Scan for the cell matching the given text and deliver its (X, Y) coordinate at center. 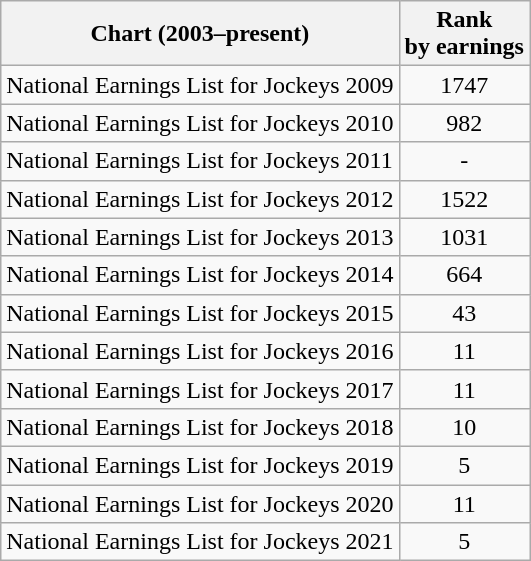
982 (464, 123)
National Earnings List for Jockeys 2009 (200, 85)
National Earnings List for Jockeys 2021 (200, 542)
National Earnings List for Jockeys 2019 (200, 465)
National Earnings List for Jockeys 2014 (200, 275)
Rankby earnings (464, 34)
10 (464, 427)
Chart (2003–present) (200, 34)
National Earnings List for Jockeys 2012 (200, 199)
National Earnings List for Jockeys 2010 (200, 123)
664 (464, 275)
National Earnings List for Jockeys 2017 (200, 389)
National Earnings List for Jockeys 2013 (200, 237)
National Earnings List for Jockeys 2015 (200, 313)
National Earnings List for Jockeys 2020 (200, 503)
National Earnings List for Jockeys 2016 (200, 351)
1522 (464, 199)
National Earnings List for Jockeys 2011 (200, 161)
1031 (464, 237)
- (464, 161)
43 (464, 313)
1747 (464, 85)
National Earnings List for Jockeys 2018 (200, 427)
